Search for the cell housing the specified text and yield its (X, Y) center coordinate. 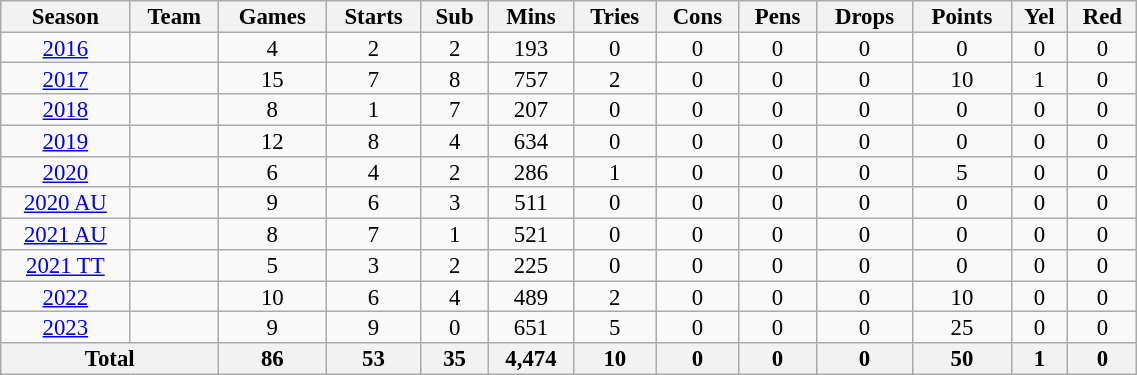
15 (272, 78)
2020 (66, 172)
193 (530, 48)
2019 (66, 140)
Team (174, 16)
35 (454, 358)
2020 AU (66, 204)
53 (374, 358)
2021 AU (66, 234)
Total (110, 358)
Yel (1040, 16)
Drops (864, 16)
2023 (66, 328)
521 (530, 234)
634 (530, 140)
Cons (698, 16)
2022 (66, 296)
Points (962, 16)
Red (1102, 16)
2017 (66, 78)
Tries (615, 16)
757 (530, 78)
207 (530, 110)
286 (530, 172)
Pens (778, 16)
Games (272, 16)
511 (530, 204)
Mins (530, 16)
50 (962, 358)
2016 (66, 48)
Starts (374, 16)
2021 TT (66, 266)
651 (530, 328)
4,474 (530, 358)
86 (272, 358)
Sub (454, 16)
225 (530, 266)
2018 (66, 110)
489 (530, 296)
25 (962, 328)
12 (272, 140)
Season (66, 16)
